Capture the cell that displays the provided text and extract its (X, Y) central coordinate. 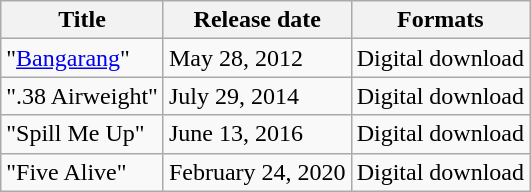
Title (82, 20)
"Spill Me Up" (82, 134)
Release date (257, 20)
February 24, 2020 (257, 172)
"Five Alive" (82, 172)
May 28, 2012 (257, 58)
"Bangarang" (82, 58)
July 29, 2014 (257, 96)
Formats (440, 20)
".38 Airweight" (82, 96)
June 13, 2016 (257, 134)
